Locate the cell with the specified text and output its [X, Y] center coordinate. 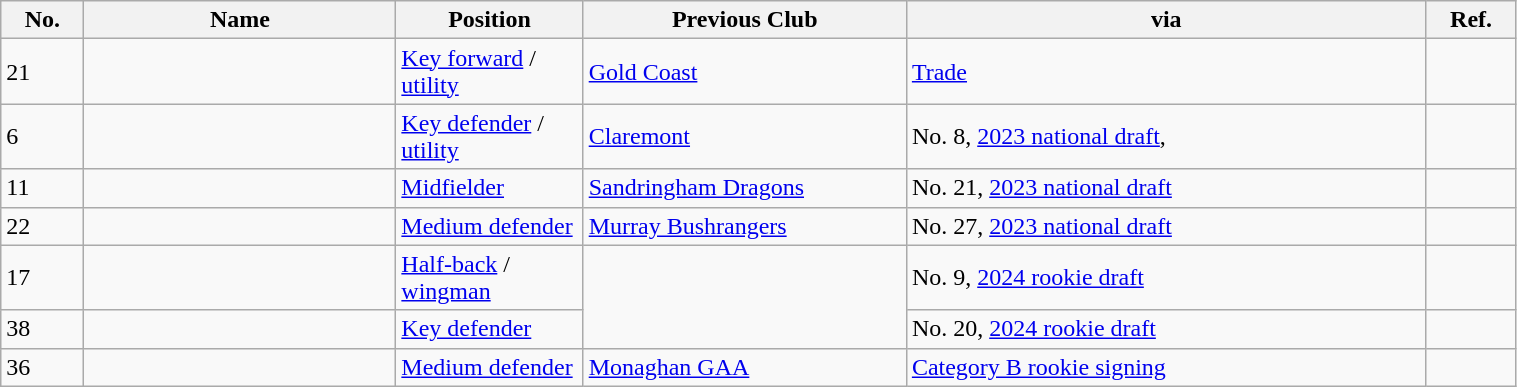
No. 9, 2024 rookie draft [1166, 278]
Previous Club [744, 20]
11 [42, 188]
Gold Coast [744, 72]
6 [42, 136]
No. 21, 2023 national draft [1166, 188]
No. 8, 2023 national draft, [1166, 136]
Sandringham Dragons [744, 188]
Claremont [744, 136]
38 [42, 329]
via [1166, 20]
Position [490, 20]
No. 27, 2023 national draft [1166, 226]
Key defender [490, 329]
Key forward / utility [490, 72]
Ref. [1471, 20]
Monaghan GAA [744, 367]
22 [42, 226]
Name [240, 20]
Category B rookie signing [1166, 367]
36 [42, 367]
Key defender / utility [490, 136]
No. 20, 2024 rookie draft [1166, 329]
Murray Bushrangers [744, 226]
Half-back / wingman [490, 278]
17 [42, 278]
Trade [1166, 72]
Midfielder [490, 188]
No. [42, 20]
21 [42, 72]
